Extract the (x, y) coordinate from the center of the cell holding the provided text.  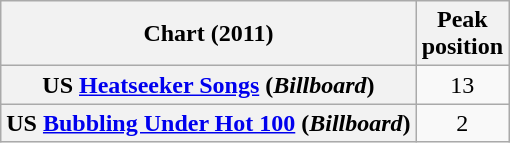
Chart (2011) (208, 34)
2 (462, 123)
US Bubbling Under Hot 100 (Billboard) (208, 123)
13 (462, 85)
Peakposition (462, 34)
US Heatseeker Songs (Billboard) (208, 85)
